For the text-containing cell, return its midpoint in [X, Y] coordinate format. 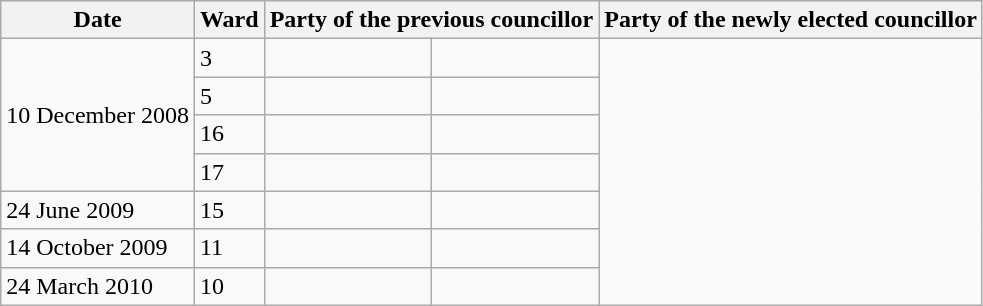
16 [229, 134]
Party of the previous councillor [432, 20]
24 March 2010 [98, 286]
Ward [229, 20]
14 October 2009 [98, 248]
Party of the newly elected councillor [791, 20]
11 [229, 248]
15 [229, 210]
10 December 2008 [98, 115]
5 [229, 96]
3 [229, 58]
Date [98, 20]
24 June 2009 [98, 210]
17 [229, 172]
10 [229, 286]
